Search for the cell housing the specified text and yield its [x, y] center coordinate. 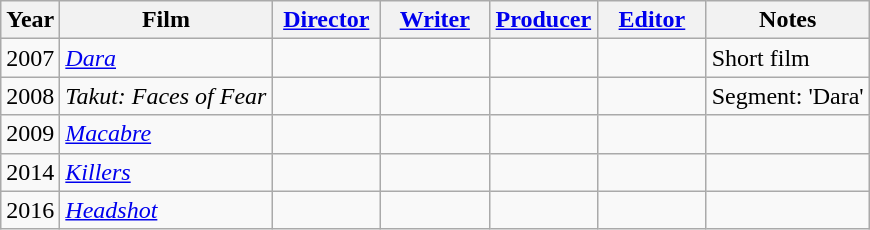
Dara [166, 58]
2016 [30, 210]
Killers [166, 172]
Notes [788, 20]
Short film [788, 58]
Segment: 'Dara' [788, 96]
2007 [30, 58]
2008 [30, 96]
Takut: Faces of Fear [166, 96]
Headshot [166, 210]
Year [30, 20]
2014 [30, 172]
Editor [652, 20]
Film [166, 20]
2009 [30, 134]
Writer [436, 20]
Director [326, 20]
Producer [544, 20]
Macabre [166, 134]
